Output the [x, y] coordinate of the center of the cell containing the given text.  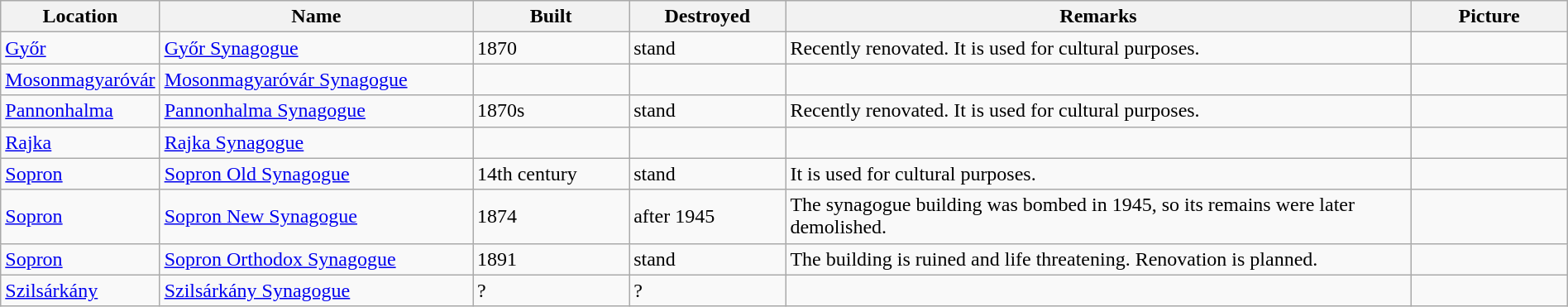
Name [316, 17]
Sopron New Synagogue [316, 217]
Győr Synagogue [316, 48]
1891 [551, 259]
Rajka [80, 142]
Sopron Old Synagogue [316, 174]
It is used for cultural purposes. [1098, 174]
Picture [1489, 17]
Rajka Synagogue [316, 142]
Built [551, 17]
Szilsárkány Synagogue [316, 290]
Sopron Orthodox Synagogue [316, 259]
Location [80, 17]
1874 [551, 217]
Győr [80, 48]
1870s [551, 111]
Mosonmagyaróvár Synagogue [316, 79]
Mosonmagyaróvár [80, 79]
Destroyed [708, 17]
1870 [551, 48]
Pannonhalma [80, 111]
Pannonhalma Synagogue [316, 111]
after 1945 [708, 217]
The building is ruined and life threatening. Renovation is planned. [1098, 259]
14th century [551, 174]
Szilsárkány [80, 290]
Remarks [1098, 17]
The synagogue building was bombed in 1945, so its remains were later demolished. [1098, 217]
